Extract the (x, y) coordinate from the center of the cell holding the provided text.  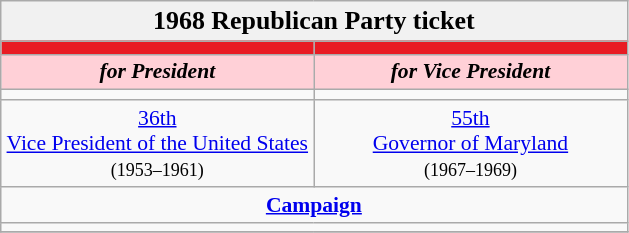
for Vice President (470, 72)
Campaign (314, 205)
for President (158, 72)
55thGovernor of Maryland(1967–1969) (470, 144)
1968 Republican Party ticket (314, 21)
36thVice President of the United States(1953–1961) (158, 144)
